Locate the cell with the specified text and output its (x, y) center coordinate. 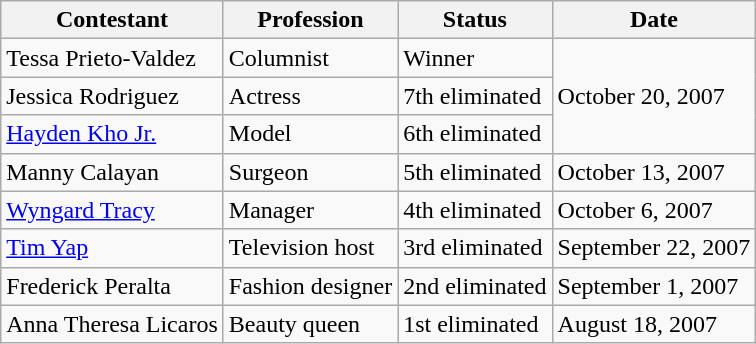
Date (654, 20)
Contestant (112, 20)
Television host (310, 248)
Tessa Prieto-Valdez (112, 58)
October 13, 2007 (654, 172)
6th eliminated (475, 134)
5th eliminated (475, 172)
3rd eliminated (475, 248)
1st eliminated (475, 324)
October 20, 2007 (654, 96)
Jessica Rodriguez (112, 96)
7th eliminated (475, 96)
September 22, 2007 (654, 248)
Winner (475, 58)
Fashion designer (310, 286)
September 1, 2007 (654, 286)
Beauty queen (310, 324)
Actress (310, 96)
2nd eliminated (475, 286)
Anna Theresa Licaros (112, 324)
Tim Yap (112, 248)
Columnist (310, 58)
Manager (310, 210)
August 18, 2007 (654, 324)
Hayden Kho Jr. (112, 134)
Manny Calayan (112, 172)
Status (475, 20)
Wyngard Tracy (112, 210)
4th eliminated (475, 210)
Profession (310, 20)
Surgeon (310, 172)
October 6, 2007 (654, 210)
Frederick Peralta (112, 286)
Model (310, 134)
